Locate the cell with the specified text and output its [x, y] center coordinate. 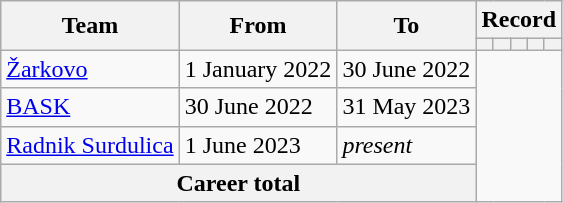
1 January 2022 [258, 69]
From [258, 26]
Radnik Surdulica [90, 145]
Žarkovo [90, 69]
To [406, 26]
BASK [90, 107]
Team [90, 26]
1 June 2023 [258, 145]
Career total [238, 183]
present [406, 145]
Record [519, 20]
31 May 2023 [406, 107]
